Output the (x, y) coordinate of the center of the cell containing the given text.  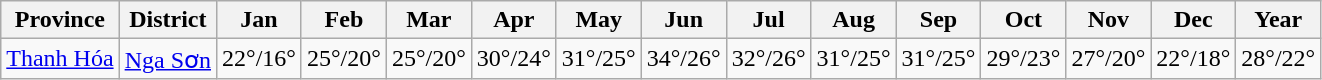
Jun (684, 20)
32°/26° (768, 59)
22°/18° (1194, 59)
Mar (428, 20)
29°/23° (1024, 59)
Apr (514, 20)
Aug (854, 20)
34°/26° (684, 59)
Dec (1194, 20)
27°/20° (1108, 59)
22°/16° (260, 59)
Feb (344, 20)
Sep (938, 20)
District (168, 20)
Nga Sơn (168, 59)
Province (60, 20)
Year (1278, 20)
Nov (1108, 20)
Thanh Hóa (60, 59)
Oct (1024, 20)
May (598, 20)
30°/24° (514, 59)
Jan (260, 20)
Jul (768, 20)
28°/22° (1278, 59)
